Identify which cell holds the provided text, then report its [X, Y] central coordinate. 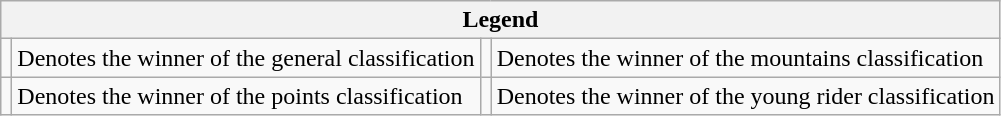
Denotes the winner of the general classification [246, 58]
Denotes the winner of the mountains classification [746, 58]
Denotes the winner of the young rider classification [746, 96]
Denotes the winner of the points classification [246, 96]
Legend [500, 20]
